Output the (X, Y) coordinate of the center of the cell containing the given text.  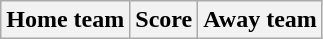
Score (164, 20)
Home team (66, 20)
Away team (260, 20)
